Return the (x, y) coordinate for the center point of the cell that contains the specified text.  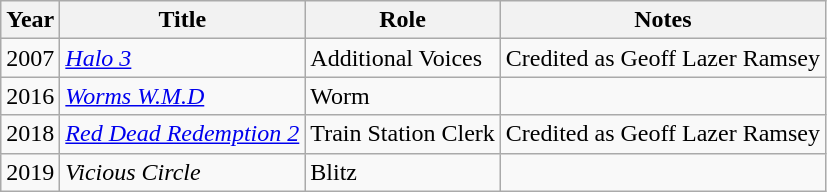
2007 (30, 58)
2016 (30, 96)
2018 (30, 134)
Additional Voices (403, 58)
Halo 3 (182, 58)
Train Station Clerk (403, 134)
Title (182, 20)
Notes (662, 20)
Role (403, 20)
2019 (30, 172)
Worm (403, 96)
Worms W.M.D (182, 96)
Blitz (403, 172)
Red Dead Redemption 2 (182, 134)
Vicious Circle (182, 172)
Year (30, 20)
